Pinpoint the cell where the given text exists, returning its (X, Y) midpoint coordinate. 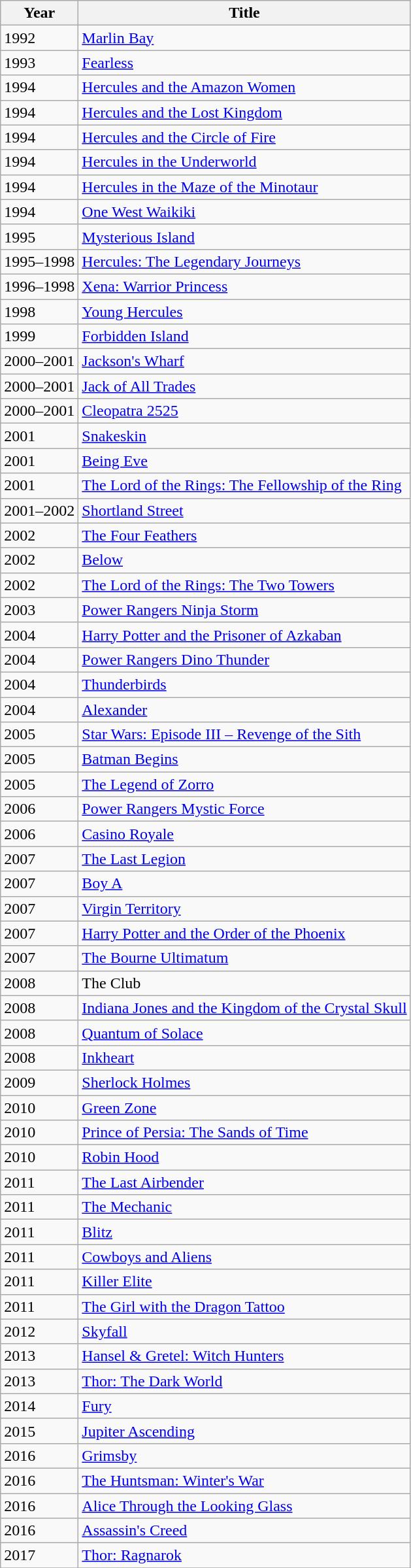
Xena: Warrior Princess (244, 286)
Hercules and the Circle of Fire (244, 137)
Assassin's Creed (244, 1531)
Hansel & Gretel: Witch Hunters (244, 1356)
Hercules in the Maze of the Minotaur (244, 187)
Fury (244, 1406)
Hercules: The Legendary Journeys (244, 261)
2015 (39, 1431)
Blitz (244, 1232)
Boy A (244, 884)
Hercules in the Underworld (244, 162)
Virgin Territory (244, 909)
1996–1998 (39, 286)
Mysterious Island (244, 237)
Thor: Ragnarok (244, 1556)
2003 (39, 610)
The Legend of Zorro (244, 784)
Shortland Street (244, 510)
Cleopatra 2525 (244, 411)
Hercules and the Amazon Women (244, 88)
Young Hercules (244, 312)
The Huntsman: Winter's War (244, 1480)
One West Waikiki (244, 212)
Power Rangers Mystic Force (244, 809)
The Last Airbender (244, 1182)
Jupiter Ascending (244, 1431)
Marlin Bay (244, 38)
The Club (244, 983)
2001–2002 (39, 510)
1992 (39, 38)
Harry Potter and the Prisoner of Azkaban (244, 635)
Harry Potter and the Order of the Phoenix (244, 933)
2017 (39, 1556)
Being Eve (244, 461)
2009 (39, 1082)
Cowboys and Aliens (244, 1257)
1995–1998 (39, 261)
Below (244, 560)
Grimsby (244, 1456)
1993 (39, 63)
Power Rangers Dino Thunder (244, 659)
Robin Hood (244, 1158)
2014 (39, 1406)
Inkheart (244, 1058)
Alice Through the Looking Glass (244, 1505)
Quantum of Solace (244, 1033)
Prince of Persia: The Sands of Time (244, 1133)
The Four Feathers (244, 535)
Jack of All Trades (244, 386)
Forbidden Island (244, 337)
1995 (39, 237)
Killer Elite (244, 1282)
Jackson's Wharf (244, 361)
2012 (39, 1331)
Hercules and the Lost Kingdom (244, 112)
The Lord of the Rings: The Fellowship of the Ring (244, 486)
Snakeskin (244, 436)
Sherlock Holmes (244, 1082)
The Lord of the Rings: The Two Towers (244, 585)
Thor: The Dark World (244, 1381)
The Mechanic (244, 1207)
Batman Begins (244, 759)
Year (39, 13)
Casino Royale (244, 834)
The Bourne Ultimatum (244, 958)
Power Rangers Ninja Storm (244, 610)
Star Wars: Episode III – Revenge of the Sith (244, 735)
1998 (39, 312)
Green Zone (244, 1108)
Indiana Jones and the Kingdom of the Crystal Skull (244, 1008)
Alexander (244, 709)
1999 (39, 337)
Skyfall (244, 1331)
The Girl with the Dragon Tattoo (244, 1307)
The Last Legion (244, 859)
Thunderbirds (244, 684)
Fearless (244, 63)
Title (244, 13)
